Capture the cell that displays the provided text and extract its (x, y) central coordinate. 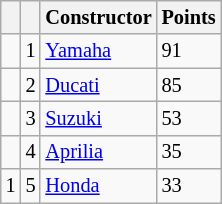
91 (189, 51)
35 (189, 152)
Honda (98, 186)
Points (189, 17)
33 (189, 186)
Suzuki (98, 118)
2 (31, 85)
Ducati (98, 85)
3 (31, 118)
53 (189, 118)
5 (31, 186)
85 (189, 85)
Yamaha (98, 51)
Aprilia (98, 152)
Constructor (98, 17)
4 (31, 152)
